From the cell containing the given text, extract its center point as [x, y] coordinate. 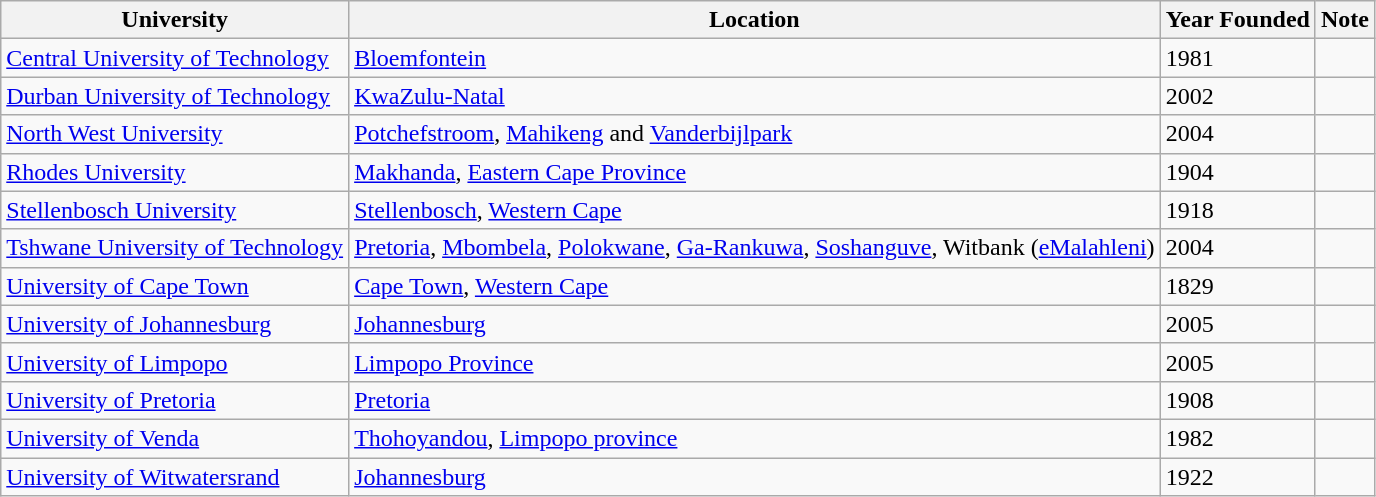
1981 [1238, 58]
Rhodes University [175, 172]
Potchefstroom, Mahikeng and Vanderbijlpark [755, 134]
KwaZulu-Natal [755, 96]
North West University [175, 134]
Note [1344, 20]
Limpopo Province [755, 362]
Central University of Technology [175, 58]
University [175, 20]
Thohoyandou, Limpopo province [755, 438]
Durban University of Technology [175, 96]
University of Limpopo [175, 362]
Bloemfontein [755, 58]
2002 [1238, 96]
Pretoria [755, 400]
1982 [1238, 438]
Tshwane University of Technology [175, 248]
University of Cape Town [175, 286]
1908 [1238, 400]
Cape Town, Western Cape [755, 286]
Location [755, 20]
Stellenbosch University [175, 210]
1904 [1238, 172]
Pretoria, Mbombela, Polokwane, Ga-Rankuwa, Soshanguve, Witbank (eMalahleni) [755, 248]
Year Founded [1238, 20]
University of Johannesburg [175, 324]
University of Witwatersrand [175, 477]
University of Venda [175, 438]
1918 [1238, 210]
1922 [1238, 477]
Stellenbosch, Western Cape [755, 210]
1829 [1238, 286]
Makhanda, Eastern Cape Province [755, 172]
University of Pretoria [175, 400]
